Detect which cell encompasses the target text, then output its (X, Y) center coordinate. 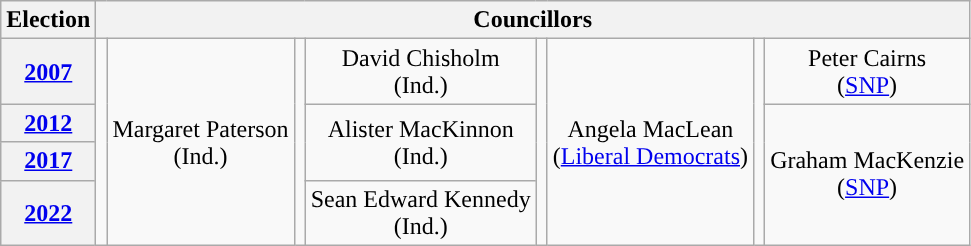
2007 (48, 72)
Graham MacKenzie(SNP) (868, 174)
2022 (48, 212)
David Chisholm(Ind.) (420, 72)
2012 (48, 123)
Councillors (533, 20)
Margaret Paterson(Ind.) (200, 142)
Alister MacKinnon(Ind.) (420, 142)
Sean Edward Kennedy(Ind.) (420, 212)
Peter Cairns(SNP) (868, 72)
2017 (48, 161)
Angela MacLean(Liberal Democrats) (650, 142)
Election (48, 20)
